Find where the given text appears and provide that cell's center as (X, Y) coordinate. 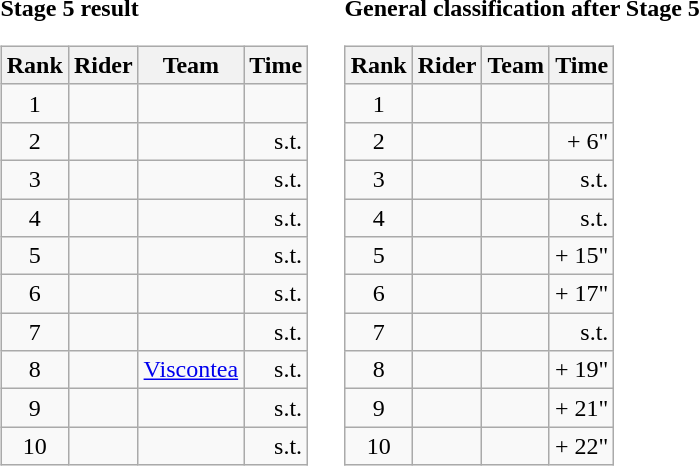
Viscontea (191, 370)
+ 6" (581, 141)
+ 15" (581, 256)
+ 21" (581, 408)
+ 22" (581, 446)
+ 17" (581, 294)
+ 19" (581, 370)
